Identify which cell holds the provided text, then report its (X, Y) central coordinate. 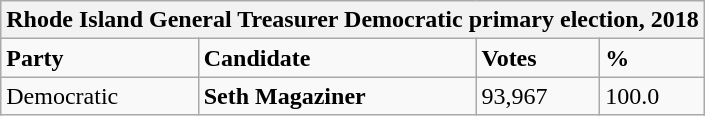
Rhode Island General Treasurer Democratic primary election, 2018 (352, 20)
% (652, 58)
Candidate (337, 58)
93,967 (538, 96)
Party (100, 58)
100.0 (652, 96)
Votes (538, 58)
Democratic (100, 96)
Seth Magaziner (337, 96)
